Locate the cell with the specified text and output its (X, Y) center coordinate. 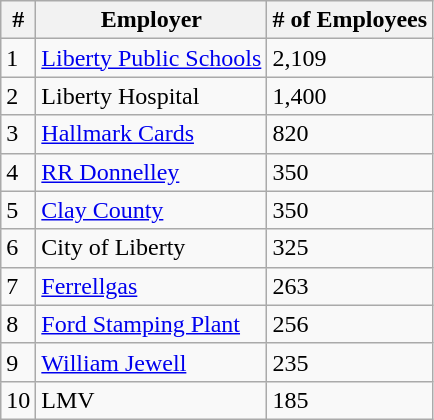
6 (18, 248)
LMV (152, 400)
4 (18, 172)
Clay County (152, 210)
8 (18, 324)
Liberty Hospital (152, 96)
2,109 (350, 58)
820 (350, 134)
325 (350, 248)
Liberty Public Schools (152, 58)
Hallmark Cards (152, 134)
# of Employees (350, 20)
Ferrellgas (152, 286)
9 (18, 362)
# (18, 20)
William Jewell (152, 362)
10 (18, 400)
1,400 (350, 96)
185 (350, 400)
263 (350, 286)
235 (350, 362)
1 (18, 58)
5 (18, 210)
2 (18, 96)
3 (18, 134)
RR Donnelley (152, 172)
7 (18, 286)
Ford Stamping Plant (152, 324)
City of Liberty (152, 248)
Employer (152, 20)
256 (350, 324)
